For the text-containing cell, return its midpoint in (X, Y) coordinate format. 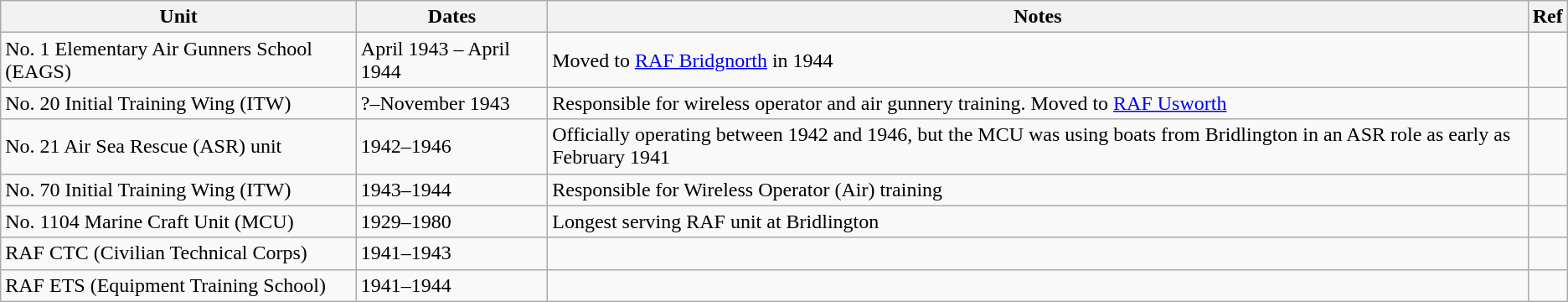
Notes (1038, 17)
1929–1980 (451, 221)
Dates (451, 17)
No. 20 Initial Training Wing (ITW) (179, 103)
Moved to RAF Bridgnorth in 1944 (1038, 60)
RAF CTC (Civilian Technical Corps) (179, 253)
1941–1944 (451, 285)
No. 21 Air Sea Rescue (ASR) unit (179, 146)
RAF ETS (Equipment Training School) (179, 285)
April 1943 – April 1944 (451, 60)
Officially operating between 1942 and 1946, but the MCU was using boats from Bridlington in an ASR role as early as February 1941 (1038, 146)
Longest serving RAF unit at Bridlington (1038, 221)
1941–1943 (451, 253)
?–November 1943 (451, 103)
No. 1 Elementary Air Gunners School (EAGS) (179, 60)
1943–1944 (451, 190)
Unit (179, 17)
Ref (1548, 17)
Responsible for wireless operator and air gunnery training. Moved to RAF Usworth (1038, 103)
No. 1104 Marine Craft Unit (MCU) (179, 221)
Responsible for Wireless Operator (Air) training (1038, 190)
No. 70 Initial Training Wing (ITW) (179, 190)
1942–1946 (451, 146)
